Return (x, y) of the center of cell containing provided text 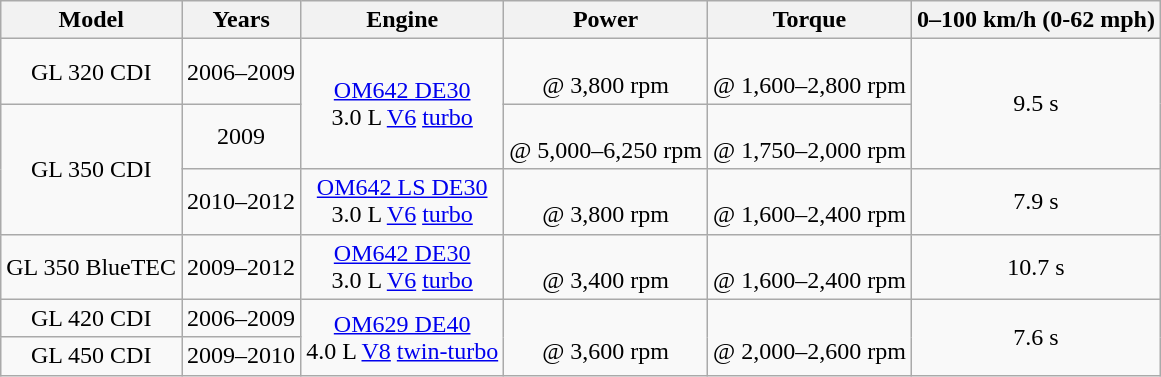
GL 420 CDI (92, 318)
@ 1,600–2,800 rpm (810, 72)
7.9 s (1036, 202)
@ 1,750–2,000 rpm (810, 136)
GL 320 CDI (92, 72)
OM642 LS DE30 3.0 L V6 turbo (402, 202)
2009 (242, 136)
2009–2012 (242, 266)
@ 3,400 rpm (606, 266)
Torque (810, 20)
GL 350 CDI (92, 169)
@ 5,000–6,250 rpm (606, 136)
@ 3,600 rpm (606, 337)
GL 450 CDI (92, 356)
0–100 km/h (0-62 mph) (1036, 20)
Engine (402, 20)
Power (606, 20)
Years (242, 20)
9.5 s (1036, 104)
OM629 DE40 4.0 L V8 twin-turbo (402, 337)
GL 350 BlueTEC (92, 266)
2010–2012 (242, 202)
2009–2010 (242, 356)
7.6 s (1036, 337)
@ 2,000–2,600 rpm (810, 337)
Model (92, 20)
10.7 s (1036, 266)
